Provide the (X, Y) coordinate of the cell's center where the given text is located.  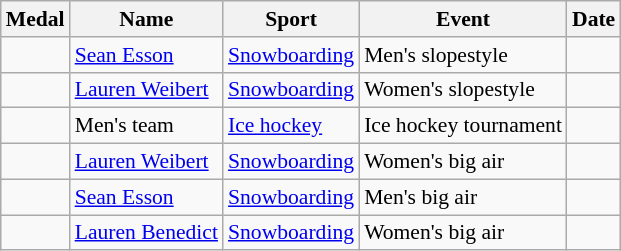
Ice hockey tournament (463, 126)
Men's slopestyle (463, 55)
Men's team (146, 126)
Medal (36, 19)
Men's big air (463, 197)
Sport (291, 19)
Women's slopestyle (463, 90)
Lauren Benedict (146, 233)
Name (146, 19)
Date (594, 19)
Ice hockey (291, 126)
Event (463, 19)
